For the text-containing cell, return its midpoint in (x, y) coordinate format. 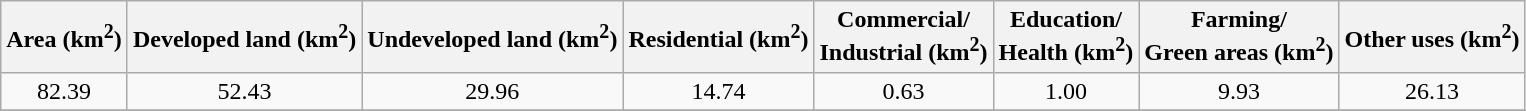
Developed land (km2) (244, 37)
Area (km2) (64, 37)
14.74 (718, 91)
82.39 (64, 91)
1.00 (1066, 91)
9.93 (1239, 91)
Education/ Health (km2) (1066, 37)
29.96 (492, 91)
Other uses (km2) (1432, 37)
0.63 (904, 91)
Undeveloped land (km2) (492, 37)
26.13 (1432, 91)
Farming/ Green areas (km2) (1239, 37)
Commercial/ Industrial (km2) (904, 37)
Residential (km2) (718, 37)
52.43 (244, 91)
